Extract the (X, Y) coordinate from the center of the cell holding the provided text.  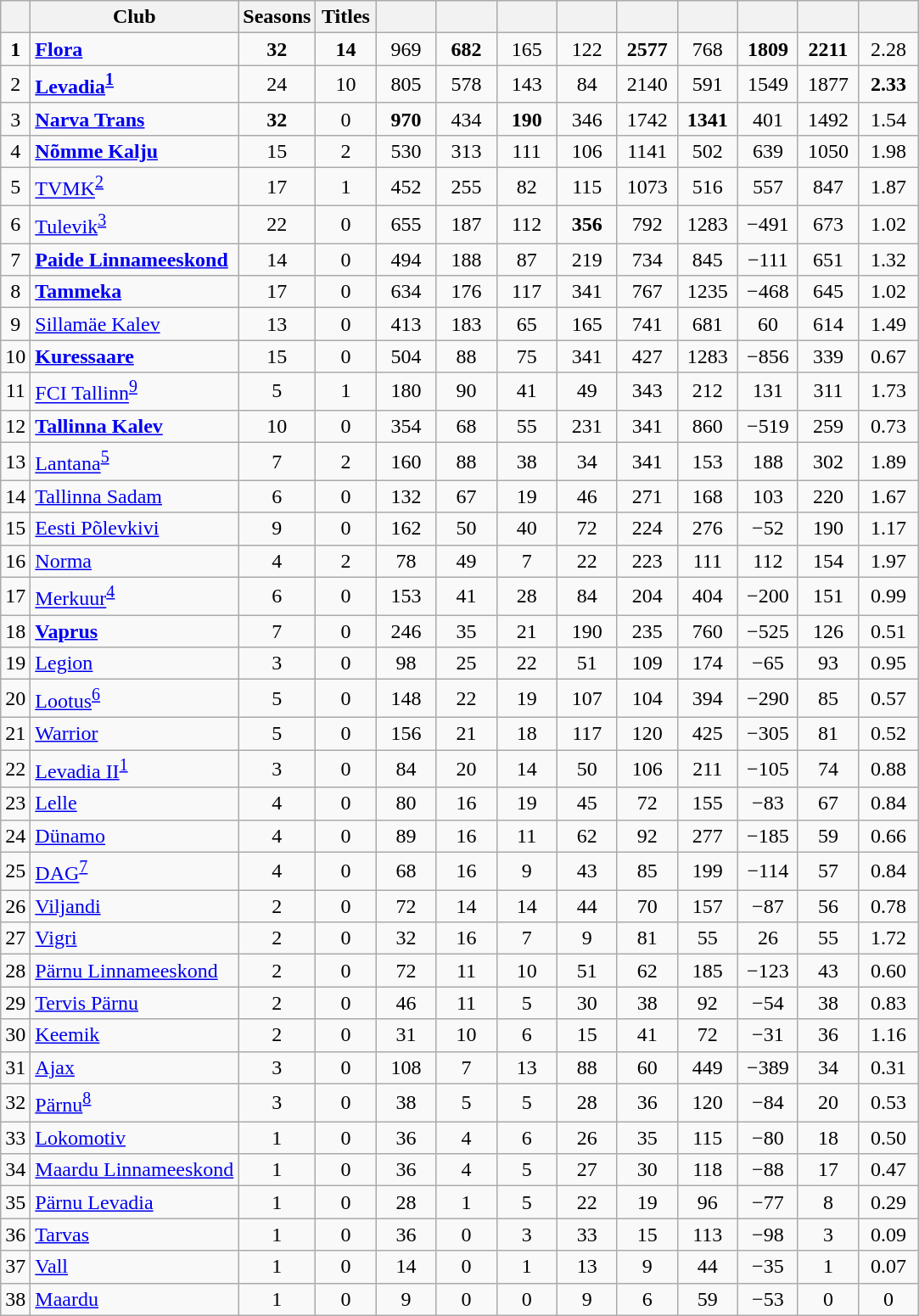
404 (708, 596)
70 (647, 906)
−65 (767, 664)
78 (406, 561)
1.32 (888, 260)
Merkuur4 (134, 596)
578 (467, 85)
148 (406, 699)
0.99 (888, 596)
860 (708, 426)
Warrior (134, 734)
2.28 (888, 49)
Tervis Pärnu (134, 1003)
Vigri (134, 938)
89 (406, 836)
−88 (767, 1170)
−52 (767, 529)
Tallinna Sadam (134, 496)
277 (708, 836)
132 (406, 496)
255 (467, 187)
1.16 (888, 1035)
969 (406, 49)
−83 (767, 804)
Seasons (277, 17)
0.57 (888, 699)
354 (406, 426)
Maardu Linnameeskond (134, 1170)
Legion (134, 664)
516 (708, 187)
Ajax (134, 1067)
TVMK2 (134, 187)
45 (587, 804)
0.78 (888, 906)
23 (15, 804)
1341 (708, 119)
−519 (767, 426)
0.73 (888, 426)
259 (828, 426)
65 (526, 324)
220 (828, 496)
−123 (767, 971)
−389 (767, 1067)
−80 (767, 1138)
Vall (134, 1267)
Dünamo (134, 836)
302 (828, 462)
Vaprus (134, 631)
313 (467, 151)
168 (708, 496)
Sillamäe Kalev (134, 324)
Lantana5 (134, 462)
1.49 (888, 324)
401 (767, 119)
12 (15, 426)
343 (647, 392)
Norma (134, 561)
57 (828, 871)
Maardu (134, 1299)
1.67 (888, 496)
40 (526, 529)
FCI Tallinn9 (134, 392)
0.07 (888, 1267)
246 (406, 631)
0.31 (888, 1067)
0.67 (888, 356)
1.54 (888, 119)
0.52 (888, 734)
504 (406, 356)
Lokomotiv (134, 1138)
90 (467, 392)
1235 (708, 292)
591 (708, 85)
356 (587, 224)
−200 (767, 596)
639 (767, 151)
29 (15, 1003)
655 (406, 224)
118 (708, 1170)
434 (467, 119)
1.72 (888, 938)
−185 (767, 836)
231 (587, 426)
Eesti Põlevkivi (134, 529)
2140 (647, 85)
Pärnu Linnameeskond (134, 971)
Lootus6 (134, 699)
0.51 (888, 631)
805 (406, 85)
87 (526, 260)
0.50 (888, 1138)
151 (828, 596)
−856 (767, 356)
DAG7 (134, 871)
1.87 (888, 187)
Viljandi (134, 906)
109 (647, 664)
223 (647, 561)
162 (406, 529)
346 (587, 119)
Flora (134, 49)
1141 (647, 151)
0.60 (888, 971)
Levadia II1 (134, 769)
645 (828, 292)
682 (467, 49)
98 (406, 664)
0.09 (888, 1235)
37 (15, 1267)
126 (828, 631)
276 (708, 529)
Tulevik3 (134, 224)
845 (708, 260)
Pärnu8 (134, 1103)
93 (828, 664)
82 (526, 187)
Titles (346, 17)
634 (406, 292)
174 (708, 664)
0.83 (888, 1003)
Kuressaare (134, 356)
103 (767, 496)
0.66 (888, 836)
614 (828, 324)
1.97 (888, 561)
271 (647, 496)
212 (708, 392)
651 (828, 260)
Narva Trans (134, 119)
−305 (767, 734)
530 (406, 151)
452 (406, 187)
224 (647, 529)
80 (406, 804)
Tammeka (134, 292)
156 (406, 734)
792 (647, 224)
1742 (647, 119)
131 (767, 392)
183 (467, 324)
681 (708, 324)
104 (647, 699)
1492 (828, 119)
760 (708, 631)
970 (406, 119)
Club (134, 17)
219 (587, 260)
0.47 (888, 1170)
−111 (767, 260)
1549 (767, 85)
−468 (767, 292)
1.17 (888, 529)
767 (647, 292)
107 (587, 699)
96 (708, 1202)
734 (647, 260)
Pärnu Levadia (134, 1202)
−31 (767, 1035)
−525 (767, 631)
74 (828, 769)
187 (467, 224)
427 (647, 356)
0.95 (888, 664)
2577 (647, 49)
0.53 (888, 1103)
673 (828, 224)
Tallinna Kalev (134, 426)
160 (406, 462)
143 (526, 85)
−290 (767, 699)
122 (587, 49)
1.89 (888, 462)
1.73 (888, 392)
502 (708, 151)
−54 (767, 1003)
−105 (767, 769)
157 (708, 906)
1073 (647, 187)
Levadia1 (134, 85)
425 (708, 734)
1877 (828, 85)
−87 (767, 906)
339 (828, 356)
1.98 (888, 151)
235 (647, 631)
211 (708, 769)
Paide Linnameeskond (134, 260)
Tarvas (134, 1235)
2.33 (888, 85)
0.29 (888, 1202)
75 (526, 356)
−77 (767, 1202)
394 (708, 699)
847 (828, 187)
494 (406, 260)
204 (647, 596)
108 (406, 1067)
−114 (767, 871)
Lelle (134, 804)
185 (708, 971)
154 (828, 561)
2211 (828, 49)
−84 (767, 1103)
0.88 (888, 769)
1050 (828, 151)
557 (767, 187)
−35 (767, 1267)
311 (828, 392)
−53 (767, 1299)
Keemik (134, 1035)
113 (708, 1235)
1809 (767, 49)
449 (708, 1067)
741 (647, 324)
180 (406, 392)
Nõmme Kalju (134, 151)
413 (406, 324)
199 (708, 871)
768 (708, 49)
155 (708, 804)
56 (828, 906)
176 (467, 292)
−98 (767, 1235)
−491 (767, 224)
